Extract the (X, Y) coordinate from the center of the cell holding the provided text.  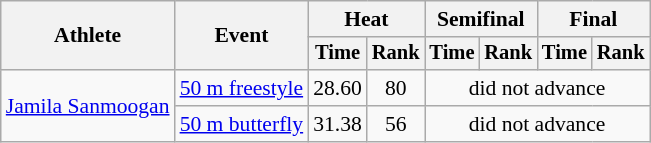
Semifinal (480, 19)
31.38 (338, 124)
Heat (366, 19)
Event (242, 36)
28.60 (338, 88)
50 m butterfly (242, 124)
Athlete (88, 36)
Jamila Sanmoogan (88, 106)
80 (396, 88)
56 (396, 124)
50 m freestyle (242, 88)
Final (593, 19)
